Provide the (X, Y) coordinate of the cell's center where the given text is located.  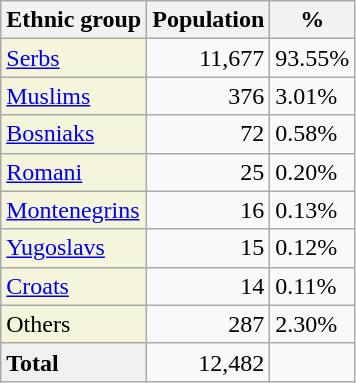
14 (208, 286)
11,677 (208, 58)
Croats (74, 286)
0.13% (312, 210)
15 (208, 248)
Bosniaks (74, 134)
287 (208, 324)
2.30% (312, 324)
0.20% (312, 172)
Muslims (74, 96)
Yugoslavs (74, 248)
0.12% (312, 248)
Ethnic group (74, 20)
376 (208, 96)
16 (208, 210)
12,482 (208, 362)
3.01% (312, 96)
Serbs (74, 58)
Romani (74, 172)
Total (74, 362)
Montenegrins (74, 210)
25 (208, 172)
0.58% (312, 134)
72 (208, 134)
Population (208, 20)
Others (74, 324)
0.11% (312, 286)
% (312, 20)
93.55% (312, 58)
